Search for the cell housing the specified text and yield its (X, Y) center coordinate. 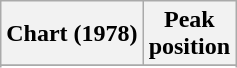
Peakposition (189, 34)
Chart (1978) (72, 34)
